Determine the (X, Y) coordinate at the center of the cell enclosing the given text.  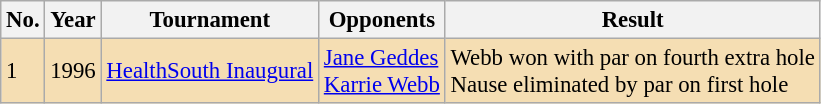
1996 (73, 72)
No. (23, 20)
Year (73, 20)
HealthSouth Inaugural (210, 72)
Result (632, 20)
Webb won with par on fourth extra holeNause eliminated by par on first hole (632, 72)
Jane Geddes Karrie Webb (382, 72)
Opponents (382, 20)
Tournament (210, 20)
1 (23, 72)
